For the text-containing cell, return its midpoint in [x, y] coordinate format. 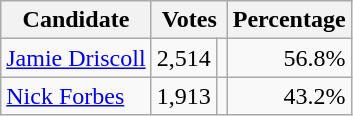
Percentage [289, 20]
1,913 [184, 96]
Nick Forbes [76, 96]
Candidate [76, 20]
56.8% [289, 58]
Jamie Driscoll [76, 58]
Votes [189, 20]
43.2% [289, 96]
2,514 [184, 58]
